Locate the cell with the specified text and output its (x, y) center coordinate. 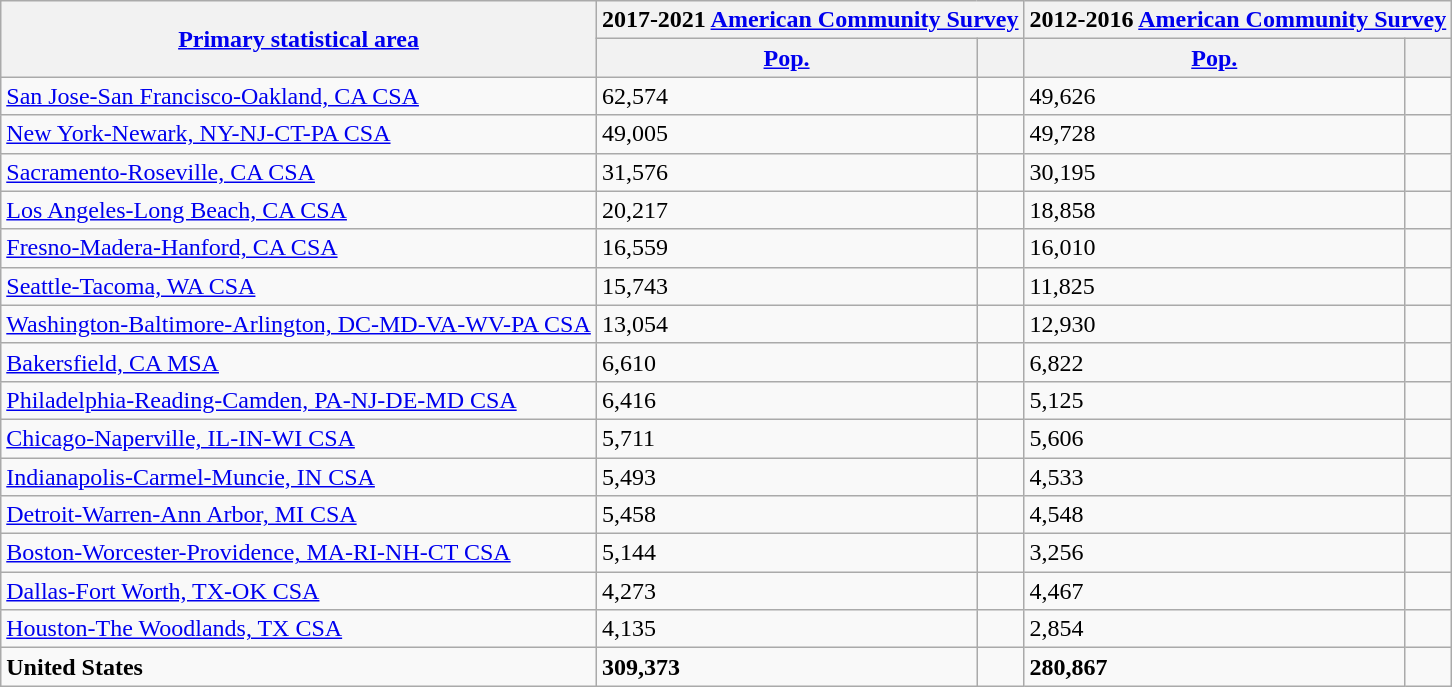
30,195 (1214, 172)
Fresno-Madera-Hanford, CA CSA (299, 248)
2012-2016 American Community Survey (1238, 20)
5,125 (1214, 400)
United States (299, 667)
Washington-Baltimore-Arlington, DC-MD-VA-WV-PA CSA (299, 324)
4,273 (786, 591)
Seattle-Tacoma, WA CSA (299, 286)
62,574 (786, 96)
Philadelphia-Reading-Camden, PA-NJ-DE-MD CSA (299, 400)
Detroit-Warren-Ann Arbor, MI CSA (299, 515)
New York-Newark, NY-NJ-CT-PA CSA (299, 134)
4,135 (786, 629)
Sacramento-Roseville, CA CSA (299, 172)
5,606 (1214, 438)
31,576 (786, 172)
18,858 (1214, 210)
5,711 (786, 438)
4,467 (1214, 591)
6,822 (1214, 362)
15,743 (786, 286)
49,626 (1214, 96)
6,610 (786, 362)
San Jose-San Francisco-Oakland, CA CSA (299, 96)
5,493 (786, 477)
16,010 (1214, 248)
Houston-The Woodlands, TX CSA (299, 629)
6,416 (786, 400)
11,825 (1214, 286)
2017-2021 American Community Survey (810, 20)
4,548 (1214, 515)
3,256 (1214, 553)
12,930 (1214, 324)
309,373 (786, 667)
Bakersfield, CA MSA (299, 362)
Boston-Worcester-Providence, MA-RI-NH-CT CSA (299, 553)
16,559 (786, 248)
Indianapolis-Carmel-Muncie, IN CSA (299, 477)
280,867 (1214, 667)
5,144 (786, 553)
20,217 (786, 210)
2,854 (1214, 629)
49,005 (786, 134)
Primary statistical area (299, 39)
5,458 (786, 515)
Chicago-Naperville, IL-IN-WI CSA (299, 438)
49,728 (1214, 134)
4,533 (1214, 477)
13,054 (786, 324)
Los Angeles-Long Beach, CA CSA (299, 210)
Dallas-Fort Worth, TX-OK CSA (299, 591)
